Capture the cell that displays the provided text and extract its (X, Y) central coordinate. 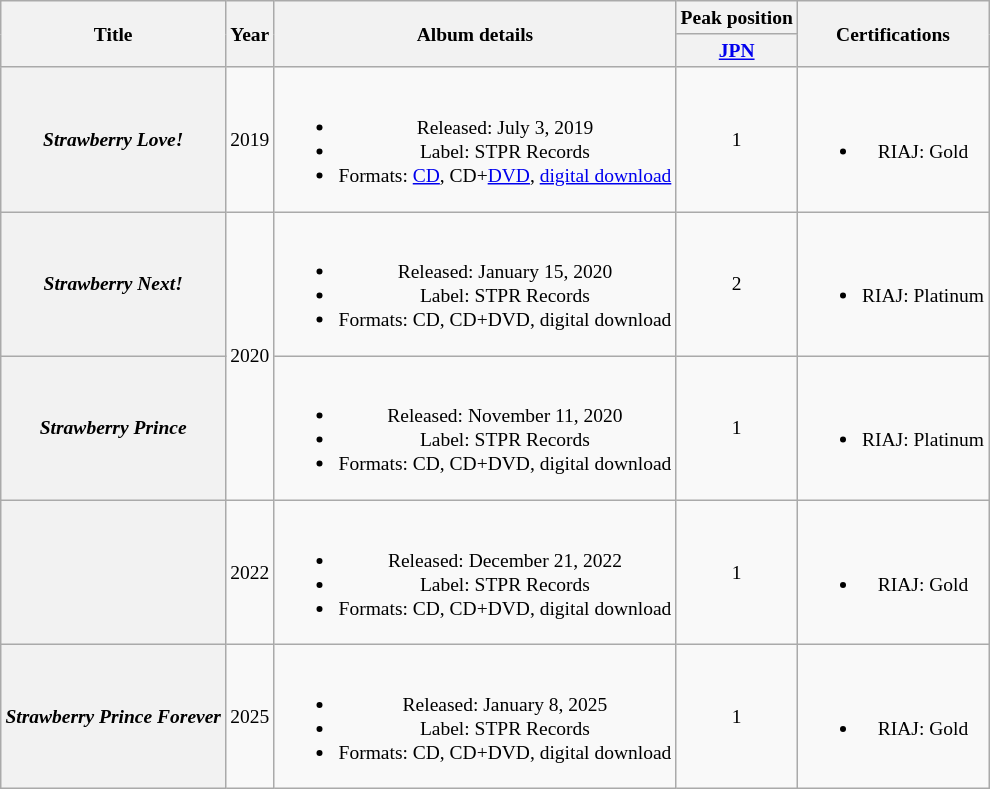
Certifications (892, 34)
Strawberry Prince Forever (114, 716)
2020 (250, 356)
JPN (736, 50)
Strawberry Love! (114, 139)
Released: December 21, 2022Label: STPR RecordsFormats: CD, CD+DVD, digital download (475, 572)
2025 (250, 716)
Strawberry Prince (114, 428)
2019 (250, 139)
Released: January 15, 2020Label: STPR RecordsFormats: CD, CD+DVD, digital download (475, 284)
2022 (250, 572)
Album details (475, 34)
Title (114, 34)
Released: January 8, 2025Label: STPR RecordsFormats: CD, CD+DVD, digital download (475, 716)
Strawberry Next! (114, 284)
Peak position (736, 18)
Released: July 3, 2019Label: STPR RecordsFormats: CD, CD+DVD, digital download (475, 139)
2 (736, 284)
Released: November 11, 2020Label: STPR RecordsFormats: CD, CD+DVD, digital download (475, 428)
Year (250, 34)
